Scan for the cell matching the given text and deliver its [X, Y] coordinate at center. 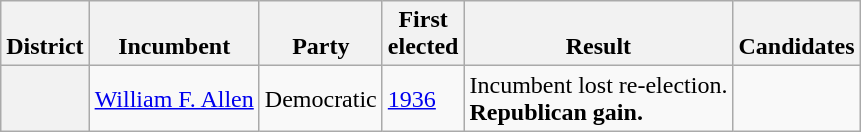
Democratic [320, 98]
Party [320, 34]
Incumbent [174, 34]
District [45, 34]
1936 [423, 98]
Firstelected [423, 34]
Result [598, 34]
Candidates [796, 34]
Incumbent lost re-election.Republican gain. [598, 98]
William F. Allen [174, 98]
